Return (X, Y) of the center of cell containing provided text 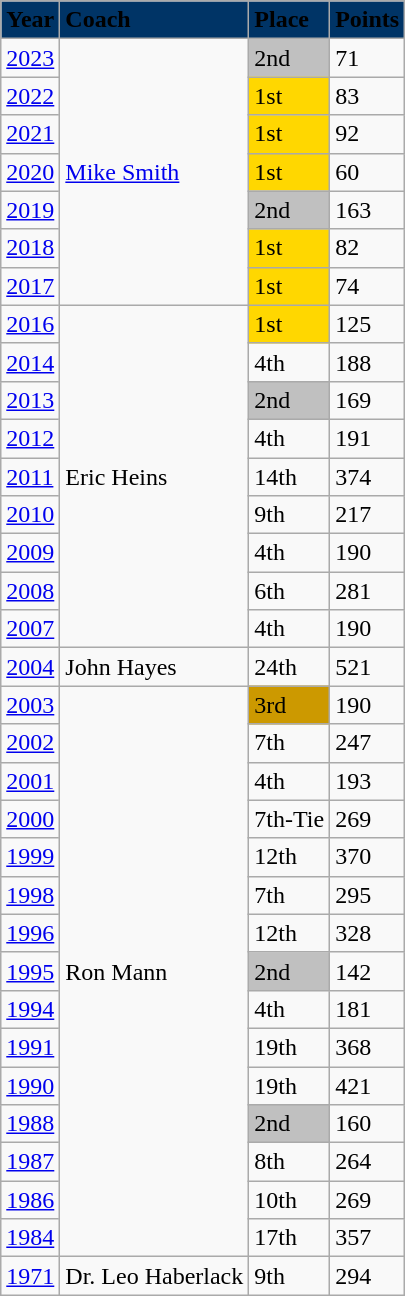
163 (368, 210)
Place (290, 20)
370 (368, 857)
2020 (30, 172)
421 (368, 1085)
1994 (30, 1009)
3rd (290, 705)
1984 (30, 1238)
2000 (30, 819)
2022 (30, 96)
328 (368, 933)
1998 (30, 895)
2013 (30, 400)
2023 (30, 58)
169 (368, 400)
2019 (30, 210)
John Hayes (154, 667)
2014 (30, 362)
71 (368, 58)
1999 (30, 857)
Mike Smith (154, 172)
160 (368, 1124)
Year (30, 20)
2021 (30, 134)
2004 (30, 667)
368 (368, 1047)
7th-Tie (290, 819)
17th (290, 1238)
2012 (30, 438)
2011 (30, 477)
191 (368, 438)
357 (368, 1238)
Eric Heins (154, 476)
2010 (30, 515)
1996 (30, 933)
295 (368, 895)
2007 (30, 629)
Ron Mann (154, 972)
1990 (30, 1085)
2001 (30, 781)
1995 (30, 971)
2009 (30, 553)
181 (368, 1009)
14th (290, 477)
74 (368, 286)
1988 (30, 1124)
2016 (30, 324)
2018 (30, 248)
217 (368, 515)
1991 (30, 1047)
83 (368, 96)
1986 (30, 1200)
24th (290, 667)
281 (368, 591)
2003 (30, 705)
82 (368, 248)
521 (368, 667)
142 (368, 971)
188 (368, 362)
2002 (30, 743)
10th (290, 1200)
193 (368, 781)
Dr. Leo Haberlack (154, 1276)
1971 (30, 1276)
2008 (30, 591)
264 (368, 1162)
Coach (154, 20)
8th (290, 1162)
374 (368, 477)
60 (368, 172)
6th (290, 591)
92 (368, 134)
247 (368, 743)
1987 (30, 1162)
2017 (30, 286)
Points (368, 20)
294 (368, 1276)
125 (368, 324)
